Capture the cell that displays the provided text and extract its (X, Y) central coordinate. 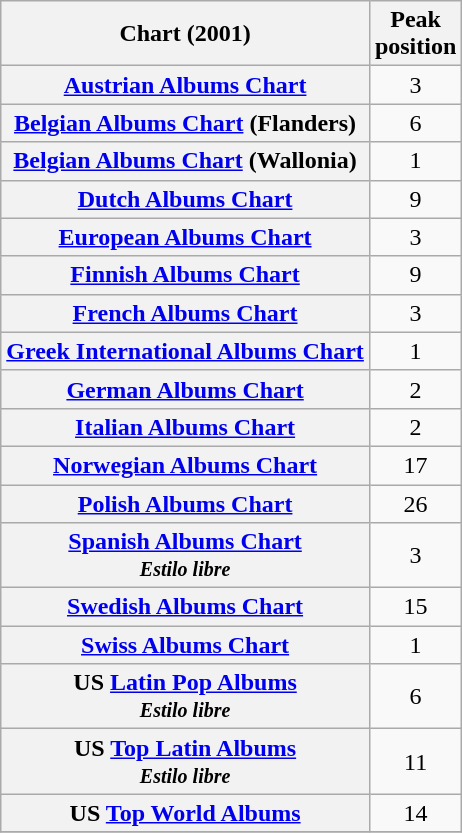
Dutch Albums Chart (186, 199)
German Albums Chart (186, 389)
Swedish Albums Chart (186, 607)
Italian Albums Chart (186, 427)
Norwegian Albums Chart (186, 465)
14 (415, 813)
US Top Latin AlbumsEstilo libre (186, 762)
26 (415, 503)
15 (415, 607)
Chart (2001) (186, 34)
Swiss Albums Chart (186, 645)
European Albums Chart (186, 237)
Spanish Albums ChartEstilo libre (186, 556)
Finnish Albums Chart (186, 275)
Polish Albums Chart (186, 503)
Greek International Albums Chart (186, 351)
Peakposition (415, 34)
Belgian Albums Chart (Wallonia) (186, 161)
US Top World Albums (186, 813)
French Albums Chart (186, 313)
US Latin Pop AlbumsEstilo libre (186, 696)
17 (415, 465)
Austrian Albums Chart (186, 85)
Belgian Albums Chart (Flanders) (186, 123)
11 (415, 762)
